Provide the (x, y) coordinate of the cell's center where the given text is located.  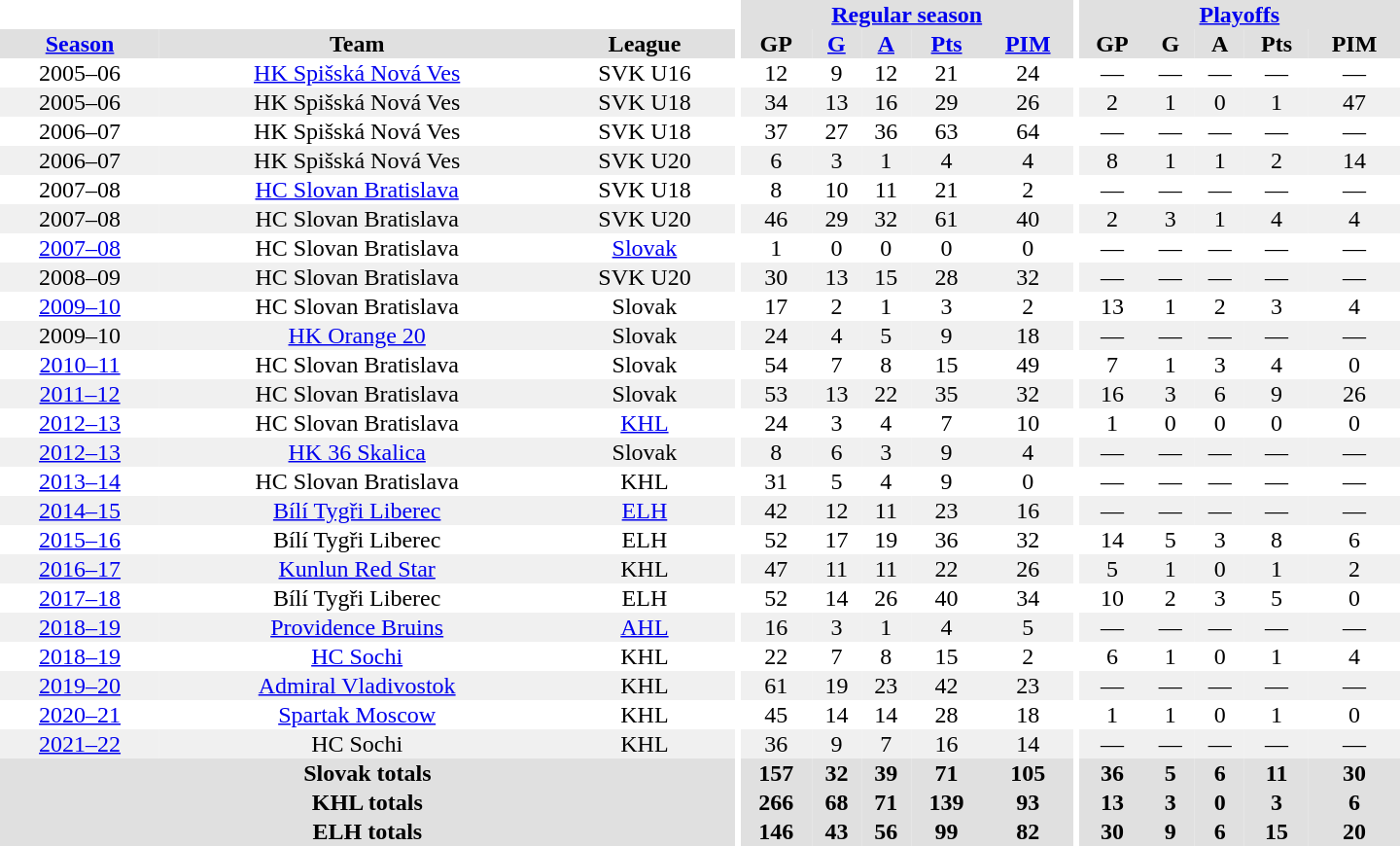
League (645, 44)
157 (776, 773)
146 (776, 831)
54 (776, 365)
Slovak totals (367, 773)
139 (947, 802)
2019–20 (80, 686)
Season (80, 44)
105 (1028, 773)
Admiral Vladivostok (357, 686)
45 (776, 715)
Regular season (906, 15)
31 (776, 481)
68 (836, 802)
37 (776, 131)
56 (887, 831)
39 (887, 773)
2013–14 (80, 481)
99 (947, 831)
HK Orange 20 (357, 335)
Playoffs (1240, 15)
63 (947, 131)
2020–21 (80, 715)
53 (776, 394)
93 (1028, 802)
64 (1028, 131)
KHL totals (367, 802)
49 (1028, 365)
2021–22 (80, 744)
2016–17 (80, 569)
2008–09 (80, 277)
82 (1028, 831)
20 (1354, 831)
2010–11 (80, 365)
SVK U16 (645, 73)
Spartak Moscow (357, 715)
46 (776, 219)
2011–12 (80, 394)
2014–15 (80, 511)
2015–16 (80, 540)
43 (836, 831)
ELH totals (367, 831)
Providence Bruins (357, 627)
Kunlun Red Star (357, 569)
Team (357, 44)
HK 36 Skalica (357, 452)
27 (836, 131)
35 (947, 394)
AHL (645, 627)
266 (776, 802)
2017–18 (80, 598)
